Detect which cell encompasses the target text, then output its (X, Y) center coordinate. 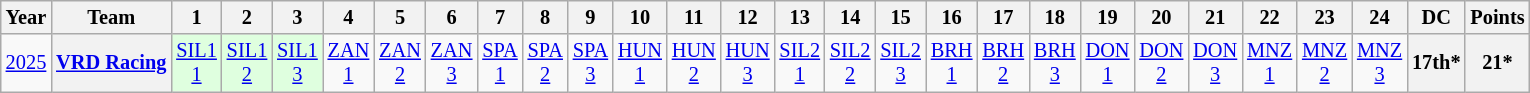
2025 (26, 63)
21 (1215, 17)
MNZ1 (1270, 63)
Team (111, 17)
11 (694, 17)
5 (400, 17)
DC (1436, 17)
13 (800, 17)
HUN1 (640, 63)
ZAN2 (400, 63)
10 (640, 17)
VRD Racing (111, 63)
3 (297, 17)
SIL22 (850, 63)
16 (952, 17)
23 (1324, 17)
21* (1497, 63)
14 (850, 17)
22 (1270, 17)
SIL11 (196, 63)
BRH3 (1055, 63)
Year (26, 17)
BRH2 (1003, 63)
1 (196, 17)
9 (590, 17)
19 (1108, 17)
MNZ2 (1324, 63)
SPA1 (500, 63)
SPA2 (546, 63)
15 (900, 17)
7 (500, 17)
HUN2 (694, 63)
ZAN1 (349, 63)
Points (1497, 17)
ZAN3 (452, 63)
MNZ3 (1380, 63)
8 (546, 17)
12 (748, 17)
24 (1380, 17)
2 (247, 17)
6 (452, 17)
SIL13 (297, 63)
SIL12 (247, 63)
SPA3 (590, 63)
SIL23 (900, 63)
SIL21 (800, 63)
18 (1055, 17)
DON1 (1108, 63)
17 (1003, 17)
DON2 (1161, 63)
17th* (1436, 63)
HUN3 (748, 63)
20 (1161, 17)
BRH1 (952, 63)
4 (349, 17)
DON3 (1215, 63)
